Find where the given text appears and provide that cell's center as [X, Y] coordinate. 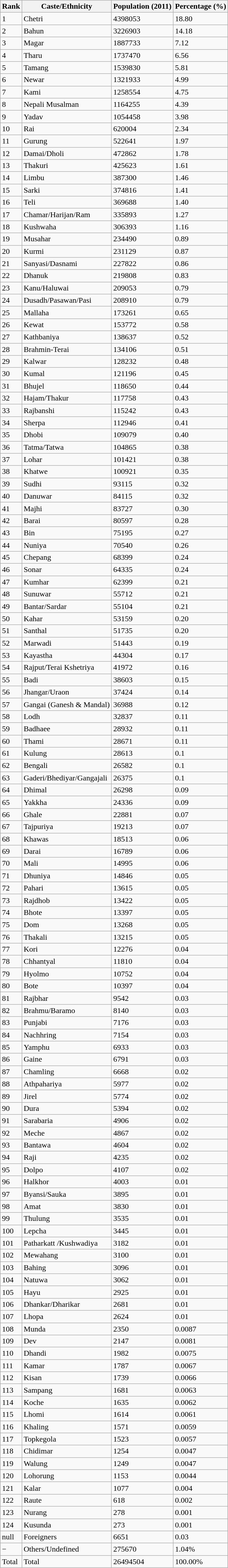
11 [11, 141]
Raute [67, 1500]
Patharkatt /Kushwadiya [67, 1243]
76 [11, 937]
106 [11, 1304]
1539830 [142, 68]
208910 [142, 300]
Chidimar [67, 1451]
Sarki [67, 190]
Kori [67, 949]
100921 [142, 472]
0.65 [201, 312]
83727 [142, 508]
111 [11, 1366]
Others/Undefined [67, 1549]
90 [11, 1108]
16 [11, 202]
55104 [142, 606]
1164255 [142, 104]
121196 [142, 374]
Chepang [67, 558]
Jhangar/Uraon [67, 692]
Kami [67, 92]
1.97 [201, 141]
Newar [67, 80]
Marwadi [67, 643]
1681 [142, 1390]
91 [11, 1121]
0.44 [201, 386]
Rajput/Terai Kshetriya [67, 668]
36 [11, 447]
1249 [142, 1463]
5977 [142, 1084]
55 [11, 680]
4867 [142, 1133]
Kamar [67, 1366]
4.75 [201, 92]
68 [11, 839]
119 [11, 1463]
9 [11, 116]
Gaine [67, 1059]
6933 [142, 1047]
2925 [142, 1292]
88 [11, 1084]
69 [11, 851]
0.0059 [201, 1427]
38603 [142, 680]
115 [11, 1415]
Kathbaniya [67, 337]
Sanyasi/Dasnami [67, 263]
0.27 [201, 533]
64 [11, 790]
24 [11, 300]
3535 [142, 1219]
227822 [142, 263]
2.34 [201, 129]
80597 [142, 521]
Bhote [67, 912]
138637 [142, 337]
67 [11, 827]
1.40 [201, 202]
Munda [67, 1329]
78 [11, 962]
Lhomi [67, 1415]
Kalar [67, 1488]
25 [11, 312]
Musahar [67, 239]
Mali [67, 863]
18.80 [201, 19]
50 [11, 619]
0.0087 [201, 1329]
3.98 [201, 116]
Bahing [67, 1268]
Rank [11, 6]
Kisan [67, 1378]
52 [11, 643]
Kusunda [67, 1525]
1254 [142, 1451]
1787 [142, 1366]
86 [11, 1059]
6.56 [201, 55]
26582 [142, 766]
3830 [142, 1206]
12 [11, 153]
Brahmu/Baramo [67, 1010]
Dhanuk [67, 276]
70540 [142, 545]
83 [11, 1023]
Khaling [67, 1427]
Bote [67, 986]
21 [11, 263]
3100 [142, 1255]
3895 [142, 1194]
28 [11, 349]
0.0075 [201, 1353]
0.89 [201, 239]
28932 [142, 729]
74 [11, 912]
335893 [142, 215]
41972 [142, 668]
4604 [142, 1145]
Lohorung [67, 1476]
63 [11, 778]
Tharu [67, 55]
93115 [142, 484]
64335 [142, 570]
45 [11, 558]
Bin [67, 533]
Nurang [67, 1512]
53 [11, 655]
73 [11, 900]
101 [11, 1243]
31 [11, 386]
134106 [142, 349]
128232 [142, 362]
4003 [142, 1182]
51443 [142, 643]
41 [11, 508]
Chamling [67, 1072]
100 [11, 1231]
70 [11, 863]
Dhuniya [67, 876]
Kumhar [67, 582]
Majhi [67, 508]
118 [11, 1451]
109 [11, 1341]
Kewat [67, 325]
425623 [142, 166]
Thakuri [67, 166]
0.0066 [201, 1378]
0.19 [201, 643]
0.15 [201, 680]
Chhantyal [67, 962]
77 [11, 949]
306393 [142, 227]
Dhobi [67, 435]
84115 [142, 496]
0.0067 [201, 1366]
5.81 [201, 68]
0.35 [201, 472]
28671 [142, 741]
Danuwar [67, 496]
13215 [142, 937]
0.26 [201, 545]
Punjabi [67, 1023]
7.12 [201, 43]
5394 [142, 1108]
0.28 [201, 521]
113 [11, 1390]
102 [11, 1255]
100.00% [201, 1562]
620004 [142, 129]
96 [11, 1182]
Dura [67, 1108]
3226903 [142, 31]
Jirel [67, 1096]
1.61 [201, 166]
Mewahang [67, 1255]
153772 [142, 325]
Lohar [67, 459]
104865 [142, 447]
4.39 [201, 104]
81 [11, 998]
13 [11, 166]
1.16 [201, 227]
7 [11, 92]
37424 [142, 692]
62 [11, 766]
Rajbanshi [67, 410]
Meche [67, 1133]
36988 [142, 704]
1077 [142, 1488]
112 [11, 1378]
14846 [142, 876]
Lepcha [67, 1231]
117 [11, 1439]
Dhandi [67, 1353]
10752 [142, 974]
18513 [142, 839]
8 [11, 104]
115242 [142, 410]
14 [11, 178]
Ghale [67, 815]
Kulung [67, 753]
42 [11, 521]
56 [11, 692]
1.41 [201, 190]
4107 [142, 1170]
0.51 [201, 349]
Gangai (Ganesh & Mandal) [67, 704]
Sarabaria [67, 1121]
234490 [142, 239]
0.0044 [201, 1476]
Kurmi [67, 251]
1739 [142, 1378]
1.04% [201, 1549]
48 [11, 594]
Nepali Musalman [67, 104]
Bantawa [67, 1145]
Sudhi [67, 484]
369688 [142, 202]
472862 [142, 153]
120 [11, 1476]
Athpahariya [67, 1084]
124 [11, 1525]
0.0057 [201, 1439]
0.17 [201, 655]
55712 [142, 594]
374816 [142, 190]
43 [11, 533]
87 [11, 1072]
0.40 [201, 435]
Sampang [67, 1390]
Tajpuriya [67, 827]
Caste/Ethnicity [67, 6]
Lodh [67, 716]
4 [11, 55]
387300 [142, 178]
68399 [142, 558]
97 [11, 1194]
Tamang [67, 68]
33 [11, 410]
20 [11, 251]
49 [11, 606]
13397 [142, 912]
1258554 [142, 92]
Percentage (%) [201, 6]
Byansi/Sauka [67, 1194]
0.0061 [201, 1415]
0.004 [201, 1488]
Bhujel [67, 386]
123 [11, 1512]
231129 [142, 251]
13422 [142, 900]
5 [11, 68]
32837 [142, 716]
32 [11, 398]
6 [11, 80]
2350 [142, 1329]
4.99 [201, 80]
278 [142, 1512]
522641 [142, 141]
116 [11, 1427]
122 [11, 1500]
Dhimal [67, 790]
Lhopa [67, 1316]
0.52 [201, 337]
84 [11, 1035]
Kahar [67, 619]
23 [11, 288]
Dom [67, 925]
75 [11, 925]
17 [11, 215]
0.87 [201, 251]
Chetri [67, 19]
Badi [67, 680]
Khatwe [67, 472]
89 [11, 1096]
114 [11, 1402]
0.12 [201, 704]
7176 [142, 1023]
9542 [142, 998]
Hyolmo [67, 974]
Dolpo [67, 1170]
0.86 [201, 263]
62399 [142, 582]
Sonar [67, 570]
5774 [142, 1096]
Foreigners [67, 1537]
Barai [67, 521]
Bengali [67, 766]
6791 [142, 1059]
Magar [67, 43]
Yakkha [67, 802]
1523 [142, 1439]
0.0081 [201, 1341]
Brahmin-Terai [67, 349]
3 [11, 43]
37 [11, 459]
275670 [142, 1549]
72 [11, 888]
Dusadh/Pasawan/Pasi [67, 300]
Natuwa [67, 1280]
Nachhring [67, 1035]
54 [11, 668]
1571 [142, 1427]
Population (2011) [142, 6]
0.16 [201, 668]
28613 [142, 753]
58 [11, 716]
51735 [142, 631]
Raji [67, 1158]
75195 [142, 533]
Bantar/Sardar [67, 606]
82 [11, 1010]
29 [11, 362]
6651 [142, 1537]
117758 [142, 398]
71 [11, 876]
26375 [142, 778]
66 [11, 815]
1887733 [142, 43]
1153 [142, 1476]
26 [11, 325]
105 [11, 1292]
94 [11, 1158]
Gaderi/Bhediyar/Gangajali [67, 778]
Mallaha [67, 312]
Thakali [67, 937]
Rajbhar [67, 998]
40 [11, 496]
Kanu/Haluwai [67, 288]
− [11, 1549]
173261 [142, 312]
35 [11, 435]
Walung [67, 1463]
Santhal [67, 631]
34 [11, 423]
Yadav [67, 116]
30 [11, 374]
Thulung [67, 1219]
19213 [142, 827]
1.27 [201, 215]
3445 [142, 1231]
null [11, 1537]
14995 [142, 863]
Gurung [67, 141]
79 [11, 974]
4906 [142, 1121]
4398053 [142, 19]
1635 [142, 1402]
2147 [142, 1341]
51 [11, 631]
1.46 [201, 178]
98 [11, 1206]
60 [11, 741]
47 [11, 582]
24336 [142, 802]
Darai [67, 851]
112946 [142, 423]
0.0062 [201, 1402]
26298 [142, 790]
Koche [67, 1402]
57 [11, 704]
14.18 [201, 31]
8140 [142, 1010]
Hayu [67, 1292]
110 [11, 1353]
Damai/Dholi [67, 153]
0.14 [201, 692]
1321933 [142, 80]
Kalwar [67, 362]
80 [11, 986]
0.58 [201, 325]
65 [11, 802]
109079 [142, 435]
Dhankar/Dharikar [67, 1304]
18 [11, 227]
Thami [67, 741]
Nuniya [67, 545]
22881 [142, 815]
Badhaee [67, 729]
2 [11, 31]
1982 [142, 1353]
95 [11, 1170]
273 [142, 1525]
26494504 [142, 1562]
618 [142, 1500]
121 [11, 1488]
219808 [142, 276]
3062 [142, 1280]
Pahari [67, 888]
0.45 [201, 374]
Topkegola [67, 1439]
Teli [67, 202]
99 [11, 1219]
46 [11, 570]
101421 [142, 459]
4235 [142, 1158]
12276 [142, 949]
93 [11, 1145]
92 [11, 1133]
Kayastha [67, 655]
2681 [142, 1304]
Sherpa [67, 423]
0.30 [201, 508]
44304 [142, 655]
Halkhor [67, 1182]
1614 [142, 1415]
3096 [142, 1268]
Chamar/Harijan/Ram [67, 215]
38 [11, 472]
61 [11, 753]
7154 [142, 1035]
13268 [142, 925]
Hajam/Thakur [67, 398]
1.78 [201, 153]
16789 [142, 851]
Kushwaha [67, 227]
0.48 [201, 362]
Dev [67, 1341]
10 [11, 129]
104 [11, 1280]
85 [11, 1047]
209053 [142, 288]
6668 [142, 1072]
2624 [142, 1316]
27 [11, 337]
Rai [67, 129]
Rajdhob [67, 900]
3182 [142, 1243]
0.002 [201, 1500]
Limbu [67, 178]
13615 [142, 888]
15 [11, 190]
1054458 [142, 116]
59 [11, 729]
22 [11, 276]
Sunuwar [67, 594]
11810 [142, 962]
0.83 [201, 276]
103 [11, 1268]
53159 [142, 619]
118650 [142, 386]
19 [11, 239]
10397 [142, 986]
44 [11, 545]
Amat [67, 1206]
Yamphu [67, 1047]
39 [11, 484]
1737470 [142, 55]
1 [11, 19]
107 [11, 1316]
0.41 [201, 423]
Kumal [67, 374]
Khawas [67, 839]
Bahun [67, 31]
Tatma/Tatwa [67, 447]
0.0063 [201, 1390]
108 [11, 1329]
